Extract the [X, Y] coordinate from the center of the cell holding the provided text.  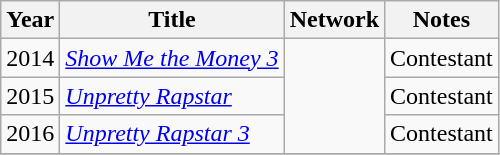
Network [334, 20]
2015 [30, 96]
Title [172, 20]
Year [30, 20]
Notes [442, 20]
Show Me the Money 3 [172, 58]
Unpretty Rapstar [172, 96]
Unpretty Rapstar 3 [172, 134]
2014 [30, 58]
2016 [30, 134]
